Determine the (X, Y) coordinate at the center of the cell enclosing the given text.  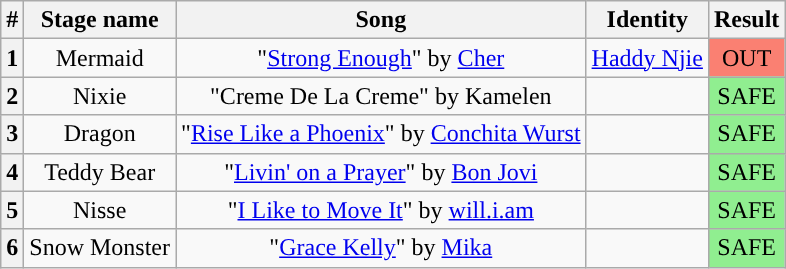
"Strong Enough" by Cher (382, 58)
"Rise Like a Phoenix" by Conchita Wurst (382, 134)
Nisse (100, 210)
5 (12, 210)
Snow Monster (100, 248)
Dragon (100, 134)
Result (746, 20)
Stage name (100, 20)
"Livin' on a Prayer" by Bon Jovi (382, 172)
Mermaid (100, 58)
OUT (746, 58)
"I Like to Move It" by will.i.am (382, 210)
1 (12, 58)
"Creme De La Creme" by Kamelen (382, 96)
4 (12, 172)
Teddy Bear (100, 172)
# (12, 20)
Identity (647, 20)
Song (382, 20)
3 (12, 134)
"Grace Kelly" by Mika (382, 248)
6 (12, 248)
2 (12, 96)
Nixie (100, 96)
Haddy Njie (647, 58)
